For the text-containing cell, return its midpoint in [X, Y] coordinate format. 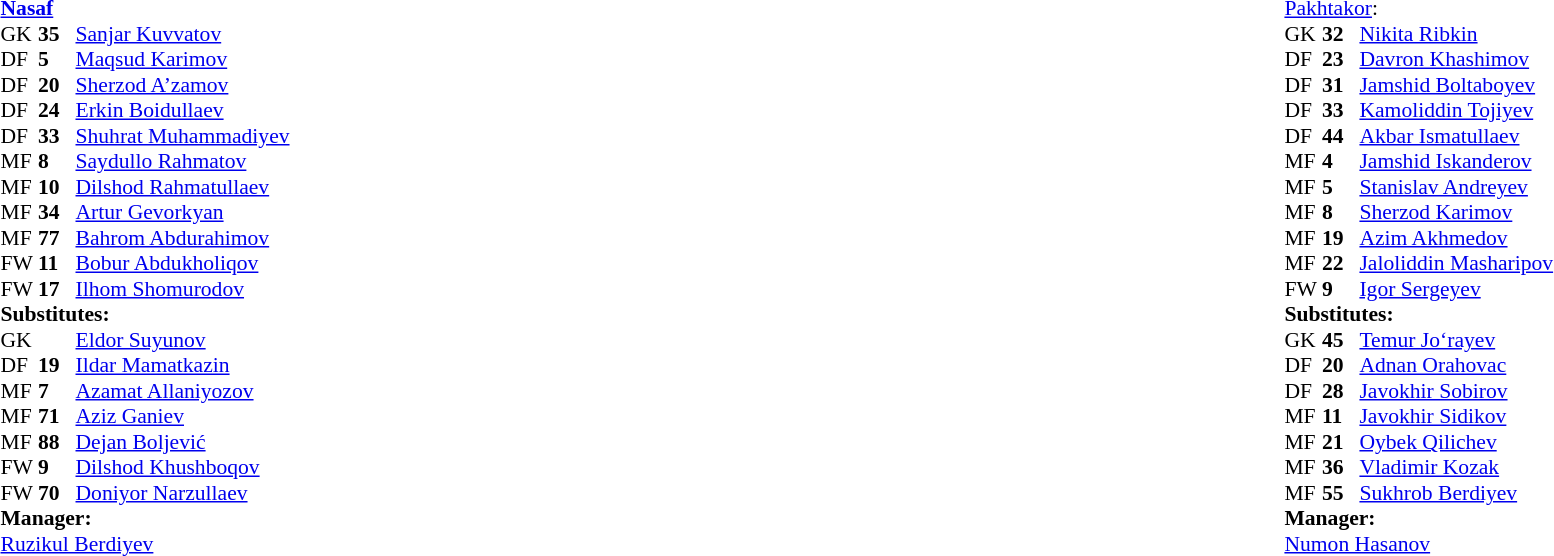
Sukhrob Berdiyev [1456, 493]
Dilshod Rahmatullaev [183, 187]
Sanjar Kuvvatov [183, 34]
88 [57, 442]
Ilhom Shomurodov [183, 289]
17 [57, 289]
28 [1341, 391]
70 [57, 493]
Oybek Qilichev [1456, 442]
Temur Jo‘rayev [1456, 340]
55 [1341, 493]
31 [1341, 85]
Dilshod Khushboqov [183, 467]
Aziz Ganiev [183, 417]
Igor Sergeyev [1456, 289]
Kamoliddin Tojiyev [1456, 111]
21 [1341, 442]
Bobur Abdukholiqov [183, 263]
Davron Khashimov [1456, 59]
Artur Gevorkyan [183, 213]
Azamat Allaniyozov [183, 391]
23 [1341, 59]
Sherzod A’zamov [183, 85]
36 [1341, 467]
Dejan Boljević [183, 442]
Saydullo Rahmatov [183, 161]
34 [57, 213]
Jamshid Iskanderov [1456, 161]
35 [57, 34]
Shuhrat Muhammadiyev [183, 136]
32 [1341, 34]
Jamshid Boltaboyev [1456, 85]
45 [1341, 340]
22 [1341, 263]
Javokhir Sidikov [1456, 417]
Sherzod Karimov [1456, 213]
Stanislav Andreyev [1456, 187]
Adnan Orahovac [1456, 365]
Maqsud Karimov [183, 59]
Eldor Suyunov [183, 340]
Vladimir Kozak [1456, 467]
7 [57, 391]
Doniyor Narzullaev [183, 493]
10 [57, 187]
Nikita Ribkin [1456, 34]
Ildar Mamatkazin [183, 365]
Jaloliddin Masharipov [1456, 263]
44 [1341, 136]
71 [57, 417]
Akbar Ismatullaev [1456, 136]
4 [1341, 161]
Javokhir Sobirov [1456, 391]
Erkin Boidullaev [183, 111]
24 [57, 111]
Bahrom Abdurahimov [183, 238]
Azim Akhmedov [1456, 238]
77 [57, 238]
